Provide the (x, y) coordinate of the cell's center where the given text is located.  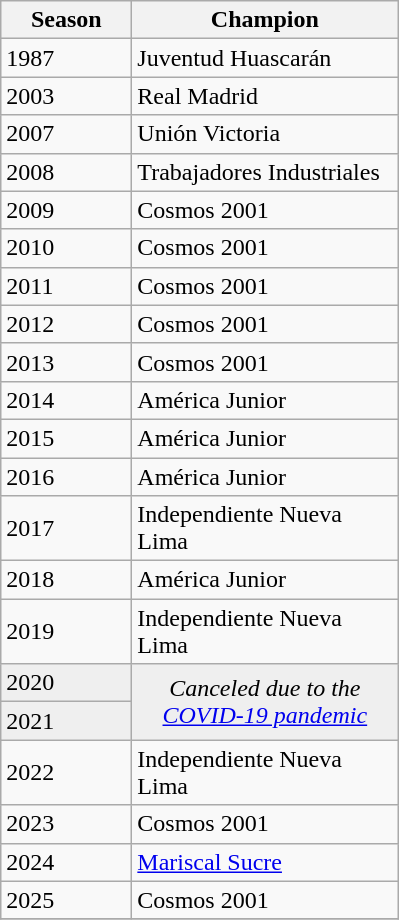
Canceled due to the COVID-19 pandemic (265, 702)
2014 (66, 400)
2009 (66, 210)
2023 (66, 824)
2016 (66, 477)
Trabajadores Industriales (265, 172)
2022 (66, 772)
2011 (66, 286)
Real Madrid (265, 96)
2013 (66, 362)
2025 (66, 900)
Unión Victoria (265, 134)
2020 (66, 683)
2003 (66, 96)
2019 (66, 632)
2021 (66, 721)
2017 (66, 528)
2007 (66, 134)
2024 (66, 862)
Mariscal Sucre (265, 862)
2015 (66, 438)
2018 (66, 580)
2008 (66, 172)
2010 (66, 248)
2012 (66, 324)
1987 (66, 58)
Season (66, 20)
Juventud Huascarán (265, 58)
Champion (265, 20)
